From the cell containing the given text, extract its center point as (x, y) coordinate. 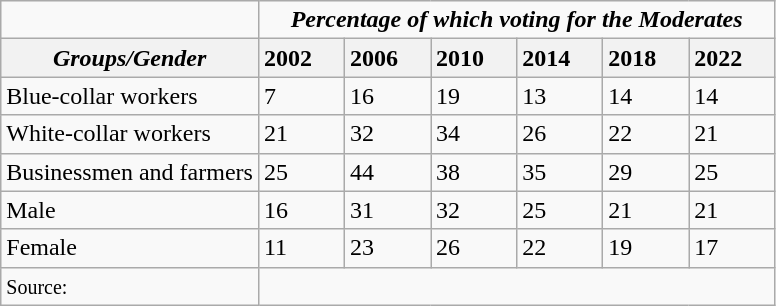
2010 (474, 58)
2018 (646, 58)
38 (474, 172)
23 (387, 248)
29 (646, 172)
31 (387, 210)
Male (130, 210)
35 (560, 172)
Female (130, 248)
7 (301, 96)
2002 (301, 58)
Percentage of which voting for the Moderates (516, 20)
Businessmen and farmers (130, 172)
2014 (560, 58)
11 (301, 248)
White-collar workers (130, 134)
Source: (130, 286)
Groups/Gender (130, 58)
2006 (387, 58)
13 (560, 96)
Blue-collar workers (130, 96)
44 (387, 172)
2022 (732, 58)
34 (474, 134)
17 (732, 248)
